Return the (X, Y) coordinate for the center point of the cell that contains the specified text.  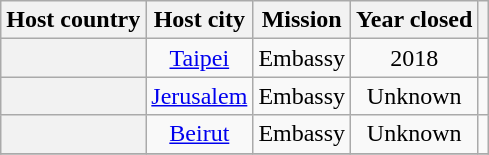
Taipei (200, 58)
Jerusalem (200, 96)
Beirut (200, 134)
2018 (414, 58)
Year closed (414, 20)
Mission (302, 20)
Host city (200, 20)
Host country (74, 20)
